Locate the cell with the specified text and output its [x, y] center coordinate. 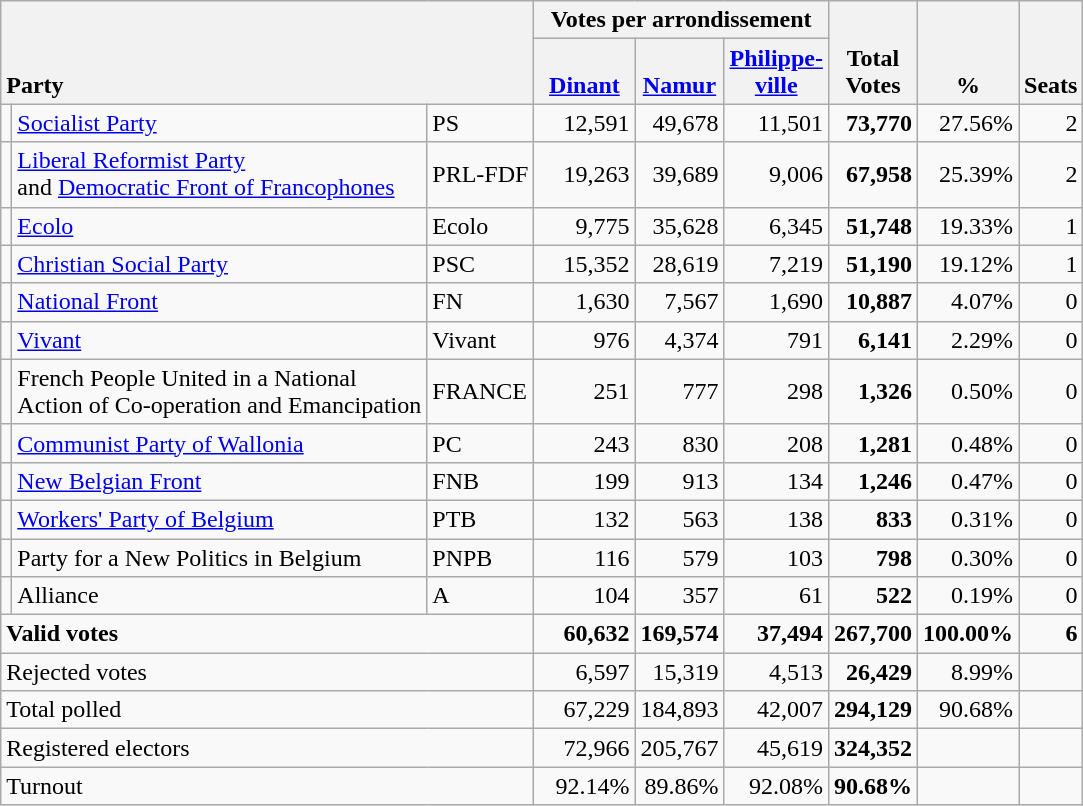
1,690 [776, 302]
19,263 [584, 174]
913 [680, 481]
0.50% [968, 392]
11,501 [776, 123]
103 [776, 557]
FNB [480, 481]
205,767 [680, 748]
0.19% [968, 596]
72,966 [584, 748]
Valid votes [268, 634]
6 [1051, 634]
45,619 [776, 748]
522 [872, 596]
Communist Party of Wallonia [220, 443]
251 [584, 392]
PTB [480, 519]
324,352 [872, 748]
798 [872, 557]
7,567 [680, 302]
4.07% [968, 302]
1,281 [872, 443]
134 [776, 481]
243 [584, 443]
Liberal Reformist Partyand Democratic Front of Francophones [220, 174]
51,190 [872, 264]
777 [680, 392]
6,141 [872, 340]
35,628 [680, 226]
FN [480, 302]
Votes per arrondissement [682, 20]
199 [584, 481]
Registered electors [268, 748]
Rejected votes [268, 672]
92.08% [776, 786]
PS [480, 123]
104 [584, 596]
Workers' Party of Belgium [220, 519]
42,007 [776, 710]
PSC [480, 264]
0.31% [968, 519]
60,632 [584, 634]
49,678 [680, 123]
67,958 [872, 174]
0.30% [968, 557]
28,619 [680, 264]
267,700 [872, 634]
357 [680, 596]
Philippe- ville [776, 72]
26,429 [872, 672]
9,775 [584, 226]
138 [776, 519]
Party [268, 52]
10,887 [872, 302]
15,352 [584, 264]
Socialist Party [220, 123]
% [968, 52]
Total Votes [872, 52]
Alliance [220, 596]
294,129 [872, 710]
15,319 [680, 672]
100.00% [968, 634]
579 [680, 557]
National Front [220, 302]
New Belgian Front [220, 481]
0.47% [968, 481]
Party for a New Politics in Belgium [220, 557]
27.56% [968, 123]
Turnout [268, 786]
PC [480, 443]
184,893 [680, 710]
8.99% [968, 672]
976 [584, 340]
PNPB [480, 557]
6,345 [776, 226]
4,513 [776, 672]
7,219 [776, 264]
4,374 [680, 340]
19.12% [968, 264]
208 [776, 443]
298 [776, 392]
563 [680, 519]
2.29% [968, 340]
25.39% [968, 174]
1,326 [872, 392]
19.33% [968, 226]
1,630 [584, 302]
0.48% [968, 443]
9,006 [776, 174]
67,229 [584, 710]
89.86% [680, 786]
116 [584, 557]
Dinant [584, 72]
Christian Social Party [220, 264]
791 [776, 340]
37,494 [776, 634]
132 [584, 519]
Seats [1051, 52]
830 [680, 443]
A [480, 596]
French People United in a NationalAction of Co-operation and Emancipation [220, 392]
PRL-FDF [480, 174]
39,689 [680, 174]
92.14% [584, 786]
12,591 [584, 123]
833 [872, 519]
FRANCE [480, 392]
Namur [680, 72]
1,246 [872, 481]
73,770 [872, 123]
6,597 [584, 672]
Total polled [268, 710]
51,748 [872, 226]
169,574 [680, 634]
61 [776, 596]
